From the cell containing the given text, extract its center point as [x, y] coordinate. 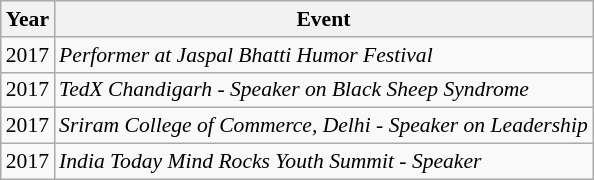
Performer at Jaspal Bhatti Humor Festival [324, 55]
Sriram College of Commerce, Delhi - Speaker on Leadership [324, 126]
India Today Mind Rocks Youth Summit - Speaker [324, 162]
TedX Chandigarh - Speaker on Black Sheep Syndrome [324, 90]
Year [28, 19]
Event [324, 19]
